Find where the given text appears and provide that cell's center as (X, Y) coordinate. 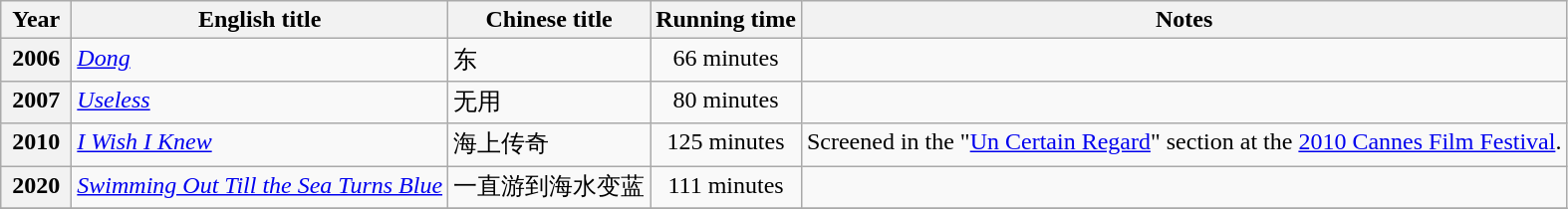
Notes (1183, 20)
Year (36, 20)
2020 (36, 187)
111 minutes (726, 187)
海上传奇 (550, 145)
66 minutes (726, 60)
Chinese title (550, 20)
无用 (550, 102)
2006 (36, 60)
Screened in the "Un Certain Regard" section at the 2010 Cannes Film Festival. (1183, 145)
Running time (726, 20)
一直游到海水变蓝 (550, 187)
2010 (36, 145)
125 minutes (726, 145)
Useless (260, 102)
2007 (36, 102)
东 (550, 60)
I Wish I Knew (260, 145)
80 minutes (726, 102)
English title (260, 20)
Swimming Out Till the Sea Turns Blue (260, 187)
Dong (260, 60)
